Pinpoint the cell where the given text exists, returning its (x, y) midpoint coordinate. 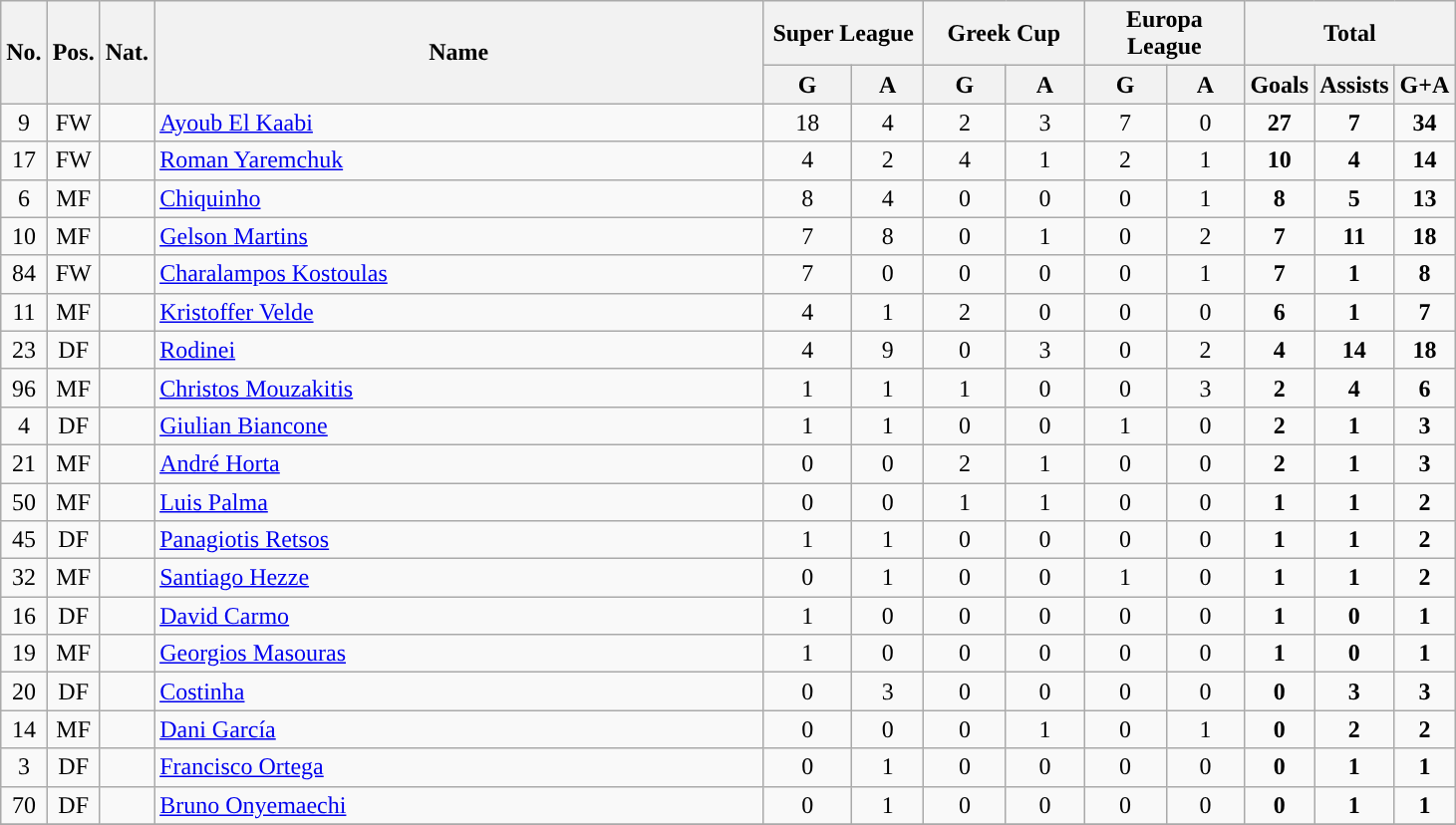
23 (24, 350)
Goals (1280, 85)
32 (24, 578)
Pos. (74, 52)
Dani García (458, 729)
Name (458, 52)
David Carmo (458, 616)
Santiago Hezze (458, 578)
G+A (1425, 85)
Super League (843, 34)
Assists (1354, 85)
Francisco Ortega (458, 767)
70 (24, 805)
Panagiotis Retsos (458, 540)
27 (1280, 123)
Europa League (1164, 34)
Ayoub El Kaabi (458, 123)
Roman Yaremchuk (458, 160)
19 (24, 654)
50 (24, 501)
13 (1425, 198)
17 (24, 160)
Georgios Masouras (458, 654)
20 (24, 691)
No. (24, 52)
Nat. (127, 52)
16 (24, 616)
Chiquinho (458, 198)
André Horta (458, 463)
5 (1354, 198)
21 (24, 463)
Giulian Biancone (458, 425)
Charalampos Kostoulas (458, 274)
45 (24, 540)
Luis Palma (458, 501)
Greek Cup (1005, 34)
96 (24, 388)
Gelson Martins (458, 236)
Kristoffer Velde (458, 312)
Rodinei (458, 350)
Total (1349, 34)
84 (24, 274)
Costinha (458, 691)
Christos Mouzakitis (458, 388)
34 (1425, 123)
Bruno Onyemaechi (458, 805)
